Determine the (X, Y) coordinate at the center of the cell enclosing the given text.  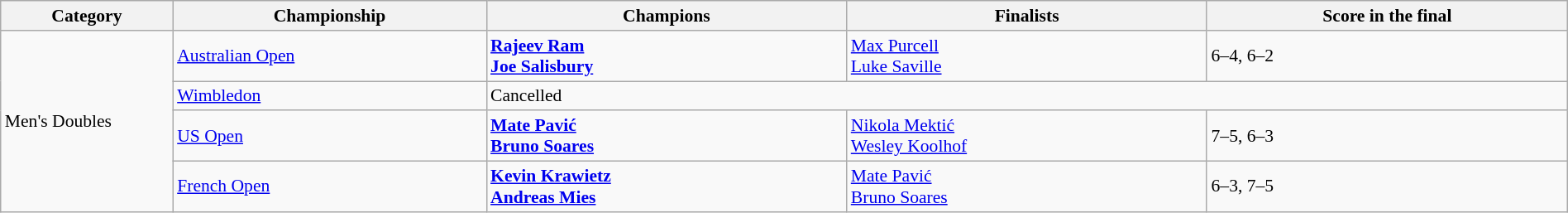
Championship (329, 16)
French Open (329, 187)
Kevin Krawietz Andreas Mies (667, 187)
Rajeev Ram Joe Salisbury (667, 56)
6–3, 7–5 (1387, 187)
Score in the final (1387, 16)
Nikola Mektić Wesley Koolhof (1027, 136)
Australian Open (329, 56)
Men's Doubles (87, 121)
Wimbledon (329, 96)
7–5, 6–3 (1387, 136)
Champions (667, 16)
Max Purcell Luke Saville (1027, 56)
Category (87, 16)
US Open (329, 136)
Finalists (1027, 16)
6–4, 6–2 (1387, 56)
Cancelled (1027, 96)
